Pinpoint the cell where the given text exists, returning its (x, y) midpoint coordinate. 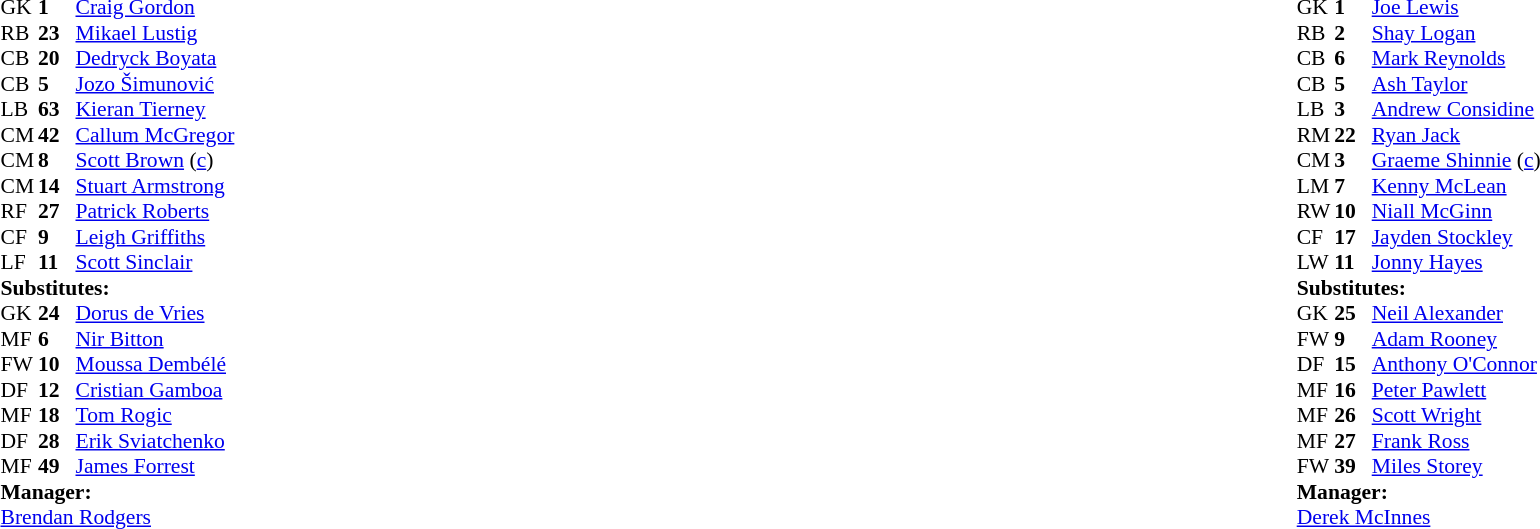
Cristian Gamboa (156, 390)
25 (1353, 313)
Stuart Armstrong (156, 186)
Dorus de Vries (156, 313)
22 (1353, 135)
20 (57, 59)
23 (57, 33)
26 (1353, 415)
RW (1316, 211)
39 (1353, 467)
17 (1353, 237)
42 (57, 135)
Mikael Lustig (156, 33)
Tom Rogic (156, 415)
18 (57, 415)
LW (1316, 263)
63 (57, 109)
Manager: (117, 492)
24 (57, 313)
LM (1316, 186)
12 (57, 390)
28 (57, 441)
James Forrest (156, 467)
Scott Brown (c) (156, 161)
7 (1353, 186)
Jozo Šimunović (156, 84)
14 (57, 186)
RM (1316, 135)
16 (1353, 390)
Leigh Griffiths (156, 237)
LF (19, 263)
15 (1353, 365)
49 (57, 467)
2 (1353, 33)
Patrick Roberts (156, 211)
Erik Sviatchenko (156, 441)
Nir Bitton (156, 339)
RF (19, 211)
Moussa Dembélé (156, 365)
Scott Sinclair (156, 263)
Substitutes: (117, 288)
Dedryck Boyata (156, 59)
Callum McGregor (156, 135)
Kieran Tierney (156, 109)
8 (57, 161)
